Extract the (x, y) coordinate from the center of the cell holding the provided text.  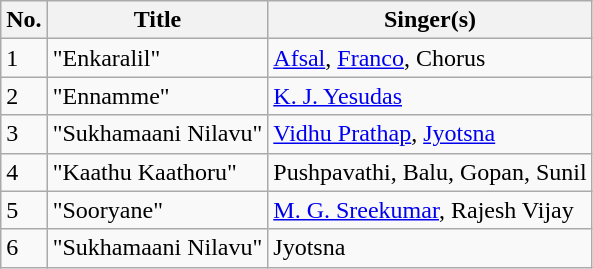
"Sooryane" (158, 210)
"Kaathu Kaathoru" (158, 172)
Pushpavathi, Balu, Gopan, Sunil (430, 172)
Vidhu Prathap, Jyotsna (430, 134)
M. G. Sreekumar, Rajesh Vijay (430, 210)
"Enkaralil" (158, 58)
Jyotsna (430, 248)
Title (158, 20)
Afsal, Franco, Chorus (430, 58)
3 (24, 134)
No. (24, 20)
6 (24, 248)
2 (24, 96)
K. J. Yesudas (430, 96)
Singer(s) (430, 20)
4 (24, 172)
5 (24, 210)
1 (24, 58)
"Ennamme" (158, 96)
